Find where the given text appears and provide that cell's center as (x, y) coordinate. 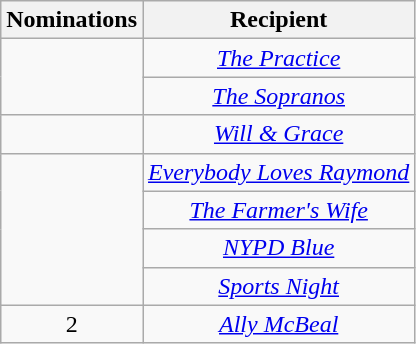
The Farmer's Wife (278, 210)
Nominations (72, 20)
NYPD Blue (278, 248)
2 (72, 324)
Sports Night (278, 286)
The Practice (278, 58)
Recipient (278, 20)
Will & Grace (278, 134)
The Sopranos (278, 96)
Everybody Loves Raymond (278, 172)
Ally McBeal (278, 324)
